Search for the cell housing the specified text and yield its [x, y] center coordinate. 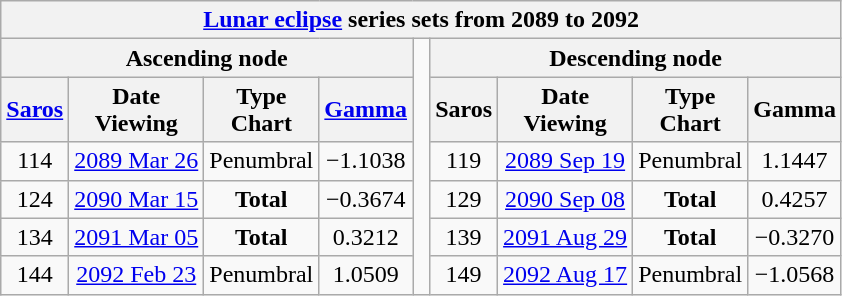
Descending node [636, 58]
134 [35, 237]
2092 Aug 17 [566, 275]
149 [464, 275]
1.0509 [366, 275]
114 [35, 161]
Ascending node [207, 58]
−1.0568 [795, 275]
2090 Sep 08 [566, 199]
−1.1038 [366, 161]
0.3212 [366, 237]
119 [464, 161]
139 [464, 237]
0.4257 [795, 199]
−0.3674 [366, 199]
2089 Sep 19 [566, 161]
1.1447 [795, 161]
2091 Aug 29 [566, 237]
144 [35, 275]
124 [35, 199]
2090 Mar 15 [136, 199]
−0.3270 [795, 237]
2092 Feb 23 [136, 275]
129 [464, 199]
2089 Mar 26 [136, 161]
Lunar eclipse series sets from 2089 to 2092 [422, 20]
2091 Mar 05 [136, 237]
